Scan for the cell matching the given text and deliver its (x, y) coordinate at center. 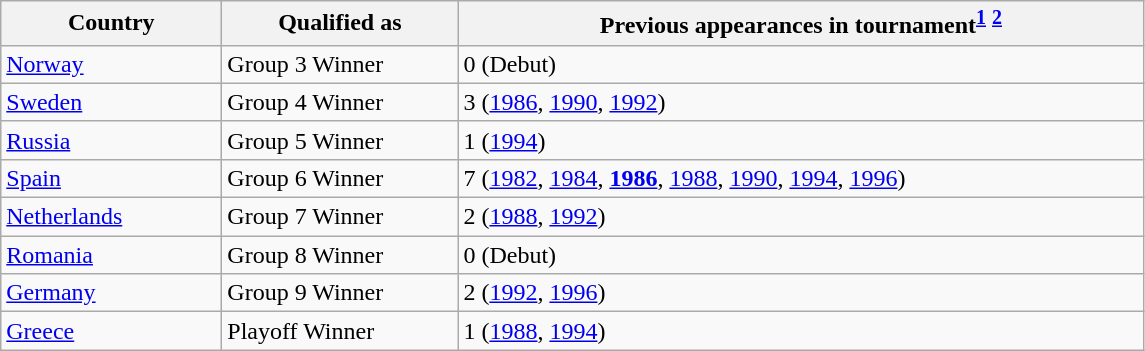
Qualified as (340, 24)
Group 8 Winner (340, 255)
Group 7 Winner (340, 217)
Germany (112, 293)
1 (1994) (801, 140)
Netherlands (112, 217)
2 (1992, 1996) (801, 293)
2 (1988, 1992) (801, 217)
Greece (112, 331)
Norway (112, 64)
Group 3 Winner (340, 64)
Group 6 Winner (340, 178)
Playoff Winner (340, 331)
Spain (112, 178)
Sweden (112, 102)
Group 9 Winner (340, 293)
Group 5 Winner (340, 140)
1 (1988, 1994) (801, 331)
Country (112, 24)
Russia (112, 140)
3 (1986, 1990, 1992) (801, 102)
Previous appearances in tournament1 2 (801, 24)
Romania (112, 255)
7 (1982, 1984, 1986, 1988, 1990, 1994, 1996) (801, 178)
Group 4 Winner (340, 102)
